Capture the cell that displays the provided text and extract its [x, y] central coordinate. 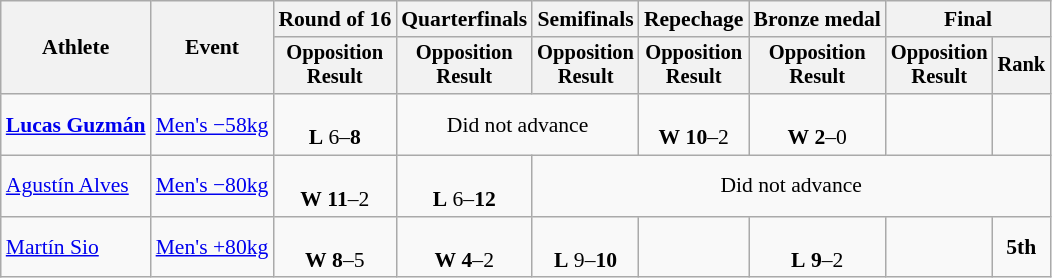
W 11–2 [334, 186]
Men's −80kg [212, 186]
L 6–12 [464, 186]
Semifinals [586, 19]
W 2–0 [816, 124]
W 8–5 [334, 248]
L 9–2 [816, 248]
Lucas Guzmán [76, 124]
Quarterfinals [464, 19]
Men's −58kg [212, 124]
L 6–8 [334, 124]
L 9–10 [586, 248]
Event [212, 48]
W 4–2 [464, 248]
Martín Sio [76, 248]
Final [968, 19]
Repechage [694, 19]
Agustín Alves [76, 186]
Rank [1022, 66]
5th [1022, 248]
Round of 16 [334, 19]
Bronze medal [816, 19]
Athlete [76, 48]
Men's +80kg [212, 248]
W 10–2 [694, 124]
